Provide the (X, Y) coordinate of the cell's center where the given text is located.  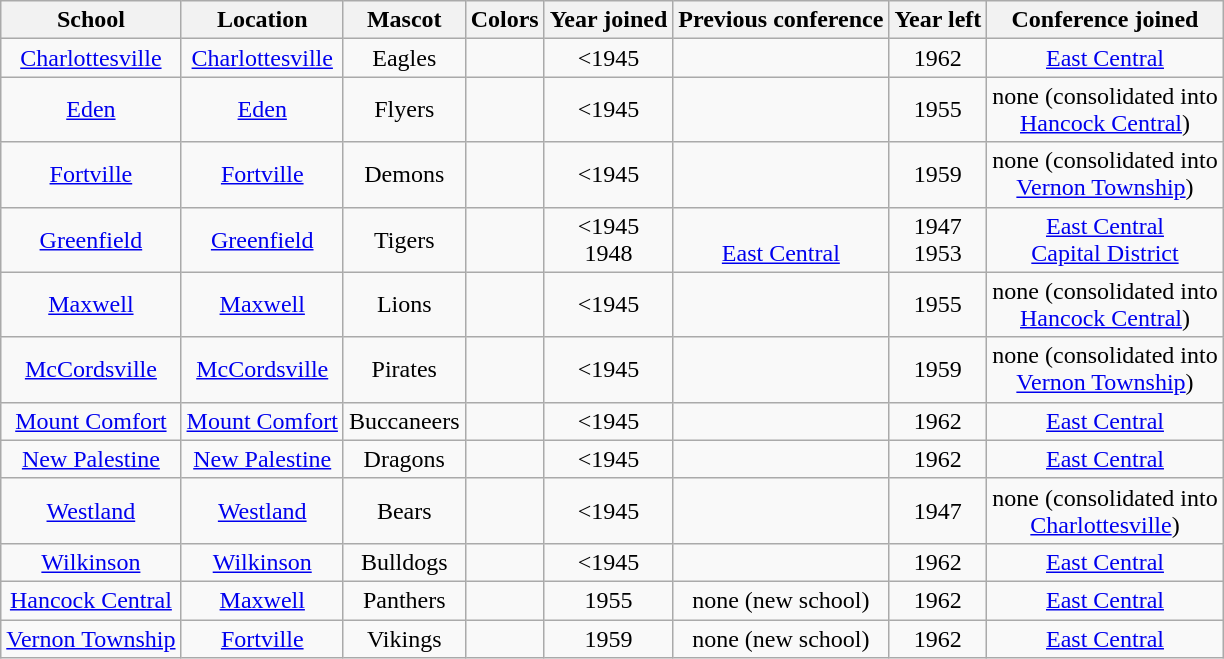
Flyers (404, 110)
Tigers (404, 240)
Buccaneers (404, 421)
Eagles (404, 58)
Vernon Township (91, 639)
Year left (938, 20)
Panthers (404, 600)
Conference joined (1105, 20)
Mascot (404, 20)
Dragons (404, 459)
none (consolidated intoCharlottesville) (1105, 510)
Lions (404, 304)
Demons (404, 174)
<19451948 (608, 240)
1947 (938, 510)
Previous conference (781, 20)
Vikings (404, 639)
Location (262, 20)
School (91, 20)
Hancock Central (91, 600)
19471953 (938, 240)
East CentralCapital District (1105, 240)
Bulldogs (404, 562)
Bears (404, 510)
Colors (504, 20)
Pirates (404, 370)
Year joined (608, 20)
